Output the (x, y) coordinate of the center of the cell containing the given text.  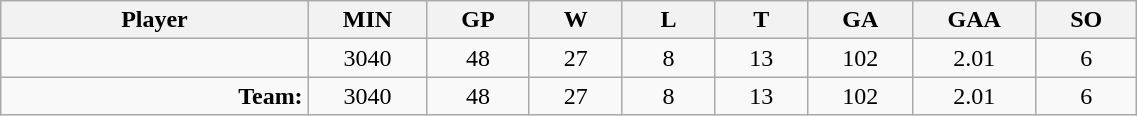
Team: (154, 96)
GP (478, 20)
MIN (368, 20)
T (762, 20)
L (668, 20)
Player (154, 20)
SO (1086, 20)
GA (860, 20)
W (576, 20)
GAA (974, 20)
